Find where the given text appears and provide that cell's center as [x, y] coordinate. 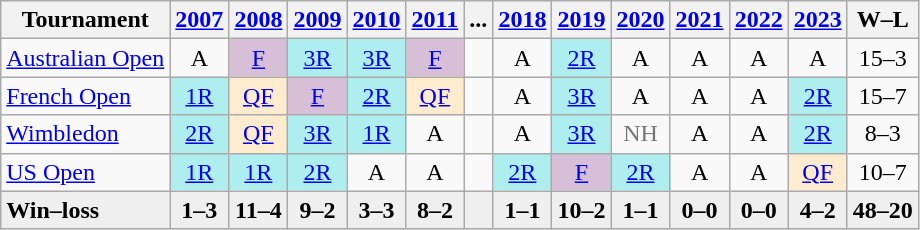
NH [640, 134]
Australian Open [86, 58]
9–2 [318, 210]
15–3 [882, 58]
Win–loss [86, 210]
1–3 [200, 210]
2008 [258, 20]
... [478, 20]
11–4 [258, 210]
48–20 [882, 210]
2010 [376, 20]
French Open [86, 96]
2019 [582, 20]
2022 [758, 20]
2021 [700, 20]
US Open [86, 172]
3–3 [376, 210]
Wimbledon [86, 134]
8–2 [435, 210]
2009 [318, 20]
2007 [200, 20]
2018 [522, 20]
10–7 [882, 172]
2023 [818, 20]
15–7 [882, 96]
W–L [882, 20]
2020 [640, 20]
10–2 [582, 210]
2011 [435, 20]
Tournament [86, 20]
4–2 [818, 210]
8–3 [882, 134]
